Capture the cell that displays the provided text and extract its (x, y) central coordinate. 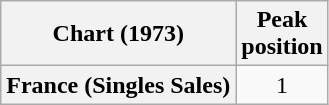
Chart (1973) (118, 34)
1 (282, 85)
Peakposition (282, 34)
France (Singles Sales) (118, 85)
